Identify which cell holds the provided text, then report its (x, y) central coordinate. 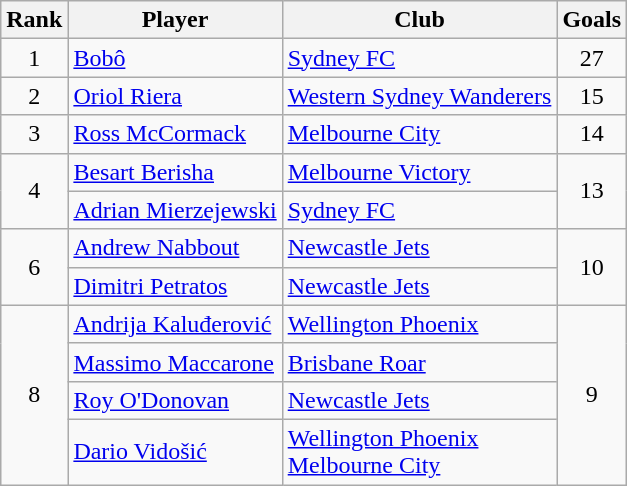
Andrew Nabbout (175, 248)
13 (592, 191)
Besart Berisha (175, 172)
Andrija Kaluđerović (175, 324)
Massimo Maccarone (175, 362)
Melbourne City (420, 134)
Melbourne Victory (420, 172)
Wellington Phoenix (420, 324)
Dario Vidošić (175, 452)
Ross McCormack (175, 134)
Rank (34, 20)
8 (34, 394)
6 (34, 267)
Dimitri Petratos (175, 286)
27 (592, 58)
Roy O'Donovan (175, 400)
10 (592, 267)
9 (592, 394)
Brisbane Roar (420, 362)
Bobô (175, 58)
Goals (592, 20)
Wellington PhoenixMelbourne City (420, 452)
Player (175, 20)
Oriol Riera (175, 96)
1 (34, 58)
3 (34, 134)
14 (592, 134)
Club (420, 20)
4 (34, 191)
15 (592, 96)
Western Sydney Wanderers (420, 96)
Adrian Mierzejewski (175, 210)
2 (34, 96)
